Identify which cell holds the provided text, then report its [x, y] central coordinate. 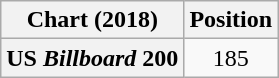
US Billboard 200 [92, 58]
185 [231, 58]
Chart (2018) [92, 20]
Position [231, 20]
